Find where the given text appears and provide that cell's center as [x, y] coordinate. 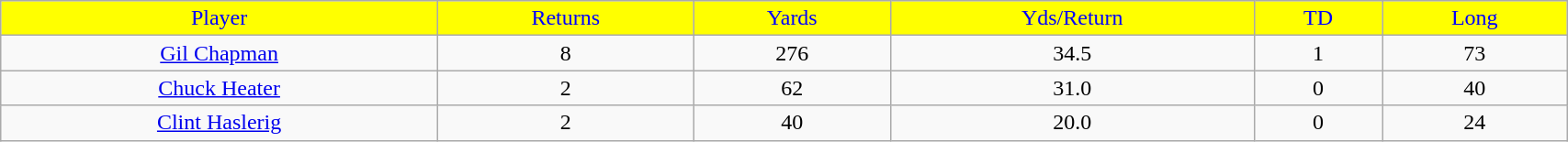
Clint Haslerig [220, 123]
31.0 [1072, 88]
34.5 [1072, 53]
Yards [792, 18]
8 [566, 53]
Long [1475, 18]
Gil Chapman [220, 53]
Returns [566, 18]
TD [1318, 18]
276 [792, 53]
Yds/Return [1072, 18]
Chuck Heater [220, 88]
24 [1475, 123]
62 [792, 88]
Player [220, 18]
1 [1318, 53]
20.0 [1072, 123]
73 [1475, 53]
